Locate the cell with the specified text and output its [X, Y] center coordinate. 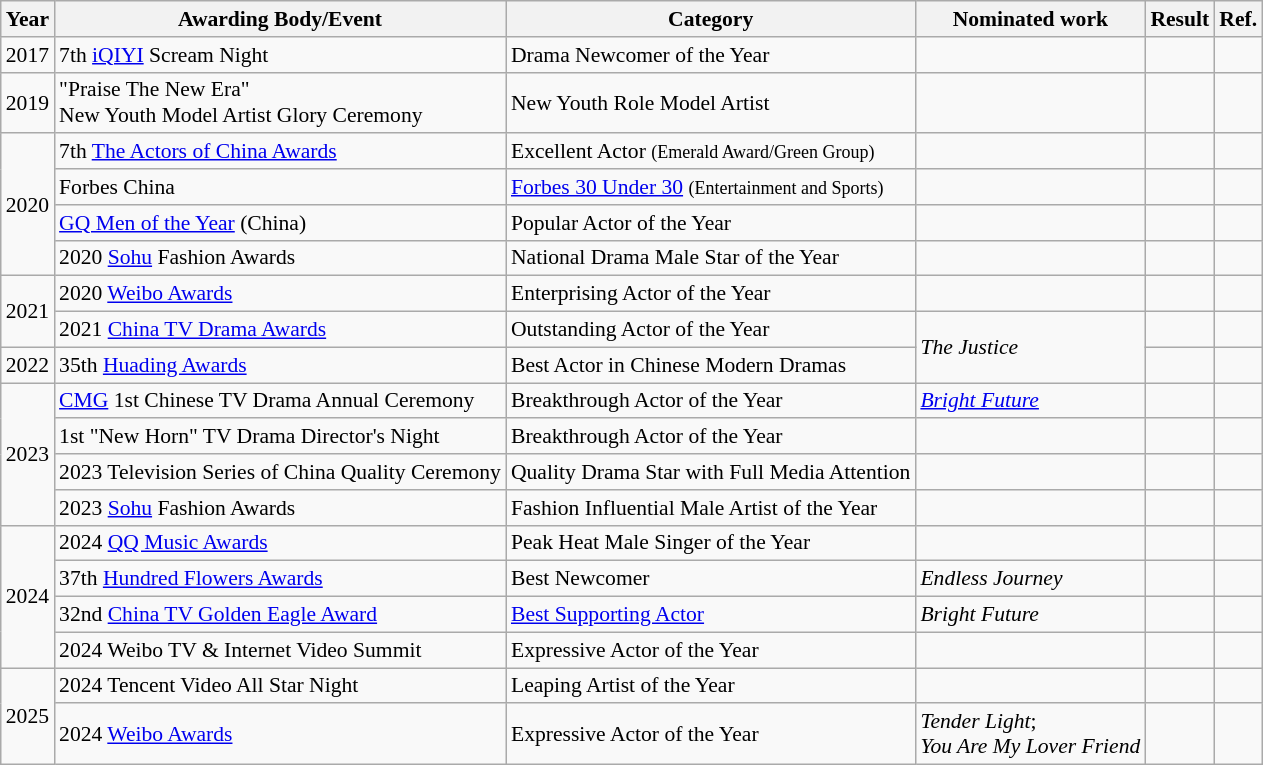
Quality Drama Star with Full Media Attention [710, 472]
Awarding Body/Event [280, 19]
2024 Weibo Awards [280, 734]
2023 Sohu Fashion Awards [280, 508]
2020 Sohu Fashion Awards [280, 258]
Leaping Artist of the Year [710, 686]
Year [28, 19]
2021 [28, 312]
2023 [28, 454]
Popular Actor of the Year [710, 223]
2020 [28, 205]
Forbes China [280, 187]
Endless Journey [1030, 579]
Category [710, 19]
National Drama Male Star of the Year [710, 258]
37th Hundred Flowers Awards [280, 579]
7th The Actors of China Awards [280, 152]
2017 [28, 55]
2023 Television Series of China Quality Ceremony [280, 472]
2024 QQ Music Awards [280, 543]
2024 Weibo TV & Internet Video Summit [280, 650]
1st "New Horn" TV Drama Director's Night [280, 437]
Peak Heat Male Singer of the Year [710, 543]
Fashion Influential Male Artist of the Year [710, 508]
Best Supporting Actor [710, 615]
Nominated work [1030, 19]
32nd China TV Golden Eagle Award [280, 615]
35th Huading Awards [280, 365]
Ref. [1238, 19]
CMG 1st Chinese TV Drama Annual Ceremony [280, 401]
GQ Men of the Year (China) [280, 223]
New Youth Role Model Artist [710, 102]
Drama Newcomer of the Year [710, 55]
Tender Light; You Are My Lover Friend [1030, 734]
7th iQIYI Scream Night [280, 55]
2024 [28, 596]
Excellent Actor (Emerald Award/Green Group) [710, 152]
2021 China TV Drama Awards [280, 330]
Best Actor in Chinese Modern Dramas [710, 365]
Enterprising Actor of the Year [710, 294]
2022 [28, 365]
Outstanding Actor of the Year [710, 330]
The Justice [1030, 348]
2024 Tencent Video All Star Night [280, 686]
Best Newcomer [710, 579]
2020 Weibo Awards [280, 294]
Forbes 30 Under 30 (Entertainment and Sports) [710, 187]
"Praise The New Era" New Youth Model Artist Glory Ceremony [280, 102]
2019 [28, 102]
Result [1180, 19]
2025 [28, 716]
